Determine the [x, y] coordinate at the center of the cell enclosing the given text.  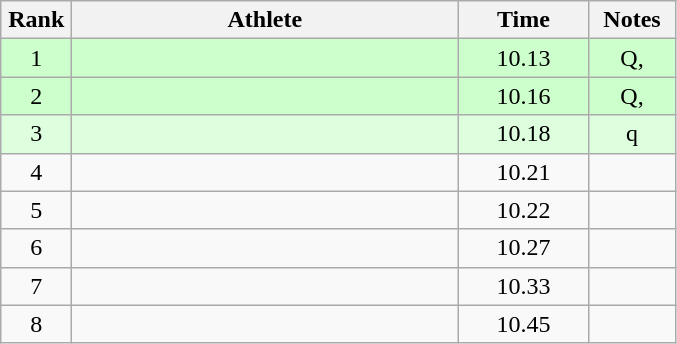
8 [36, 324]
7 [36, 286]
10.13 [524, 58]
6 [36, 248]
Notes [632, 20]
10.21 [524, 172]
10.22 [524, 210]
q [632, 134]
Rank [36, 20]
2 [36, 96]
Time [524, 20]
10.33 [524, 286]
10.27 [524, 248]
10.45 [524, 324]
4 [36, 172]
Athlete [265, 20]
1 [36, 58]
3 [36, 134]
10.16 [524, 96]
5 [36, 210]
10.18 [524, 134]
